Locate the cell with the specified text and output its [X, Y] center coordinate. 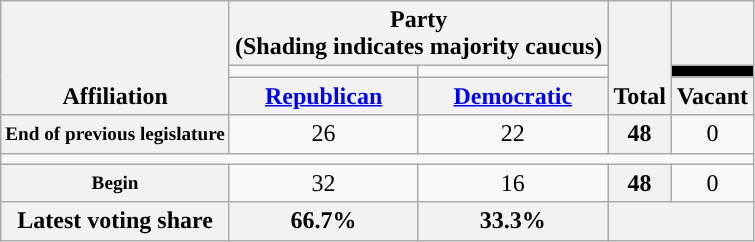
Vacant [712, 96]
Republican [323, 96]
Affiliation [116, 58]
16 [513, 183]
33.3% [513, 221]
End of previous legislature [116, 134]
66.7% [323, 221]
22 [513, 134]
Total [640, 58]
26 [323, 134]
Begin [116, 183]
Latest voting share [116, 221]
Democratic [513, 96]
Party (Shading indicates majority caucus) [418, 34]
32 [323, 183]
